Capture the cell that displays the provided text and extract its (X, Y) central coordinate. 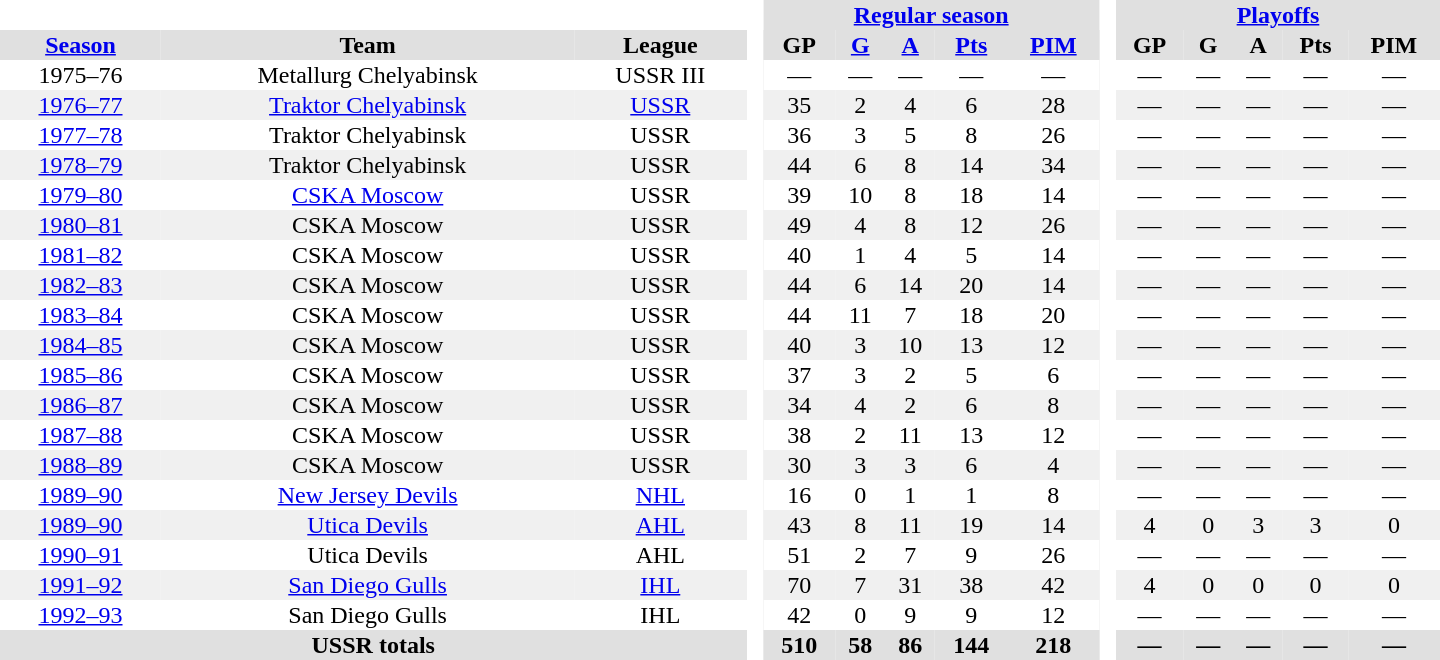
36 (799, 135)
1988–89 (80, 465)
Season (80, 45)
39 (799, 195)
49 (799, 225)
1990–91 (80, 555)
New Jersey Devils (368, 495)
NHL (660, 495)
1991–92 (80, 585)
51 (799, 555)
31 (910, 585)
1975–76 (80, 75)
16 (799, 495)
86 (910, 645)
19 (971, 525)
1978–79 (80, 165)
1976–77 (80, 105)
1986–87 (80, 405)
1979–80 (80, 195)
Team (368, 45)
1984–85 (80, 345)
30 (799, 465)
Metallurg Chelyabinsk (368, 75)
Playoffs (1278, 15)
League (660, 45)
1977–78 (80, 135)
510 (799, 645)
1981–82 (80, 255)
144 (971, 645)
USSR totals (373, 645)
1982–83 (80, 285)
1992–93 (80, 615)
Regular season (931, 15)
USSR III (660, 75)
1983–84 (80, 315)
1985–86 (80, 375)
1980–81 (80, 225)
35 (799, 105)
37 (799, 375)
218 (1053, 645)
58 (860, 645)
1987–88 (80, 435)
28 (1053, 105)
43 (799, 525)
70 (799, 585)
